Identify which cell holds the provided text, then report its (x, y) central coordinate. 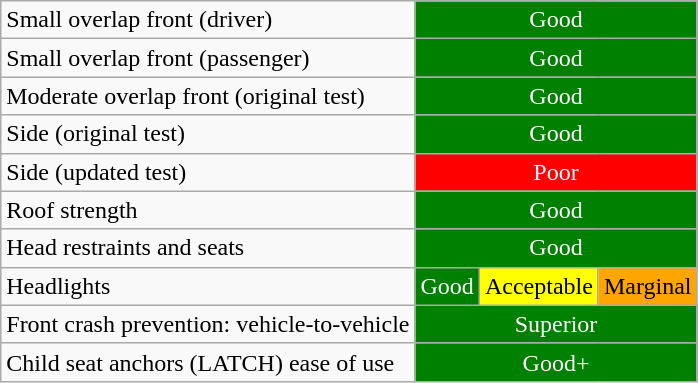
Side (original test) (208, 134)
Child seat anchors (LATCH) ease of use (208, 362)
Superior (556, 324)
Poor (556, 172)
Moderate overlap front (original test) (208, 96)
Head restraints and seats (208, 248)
Headlights (208, 286)
Marginal (648, 286)
Small overlap front (driver) (208, 20)
Good+ (556, 362)
Roof strength (208, 210)
Side (updated test) (208, 172)
Front crash prevention: vehicle-to-vehicle (208, 324)
Acceptable (538, 286)
Small overlap front (passenger) (208, 58)
